Detect which cell encompasses the target text, then output its [X, Y] center coordinate. 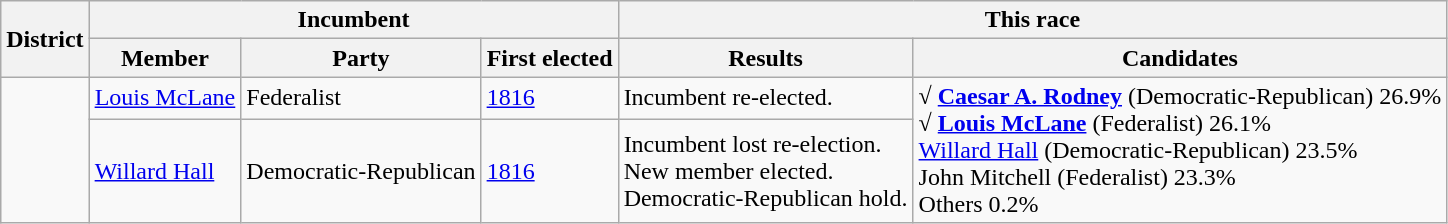
Member [165, 58]
Candidates [1180, 58]
Incumbent re-elected. [766, 98]
Incumbent lost re-election.New member elected.Democratic-Republican hold. [766, 172]
This race [1032, 20]
Incumbent [354, 20]
Democratic-Republican [361, 172]
District [45, 39]
Results [766, 58]
First elected [550, 58]
Louis McLane [165, 98]
Federalist [361, 98]
Party [361, 58]
Willard Hall [165, 172]
